Locate the cell with the specified text and output its [x, y] center coordinate. 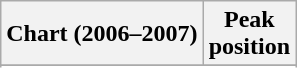
Chart (2006–2007) [102, 34]
Peakposition [249, 34]
